Detect which cell encompasses the target text, then output its [X, Y] center coordinate. 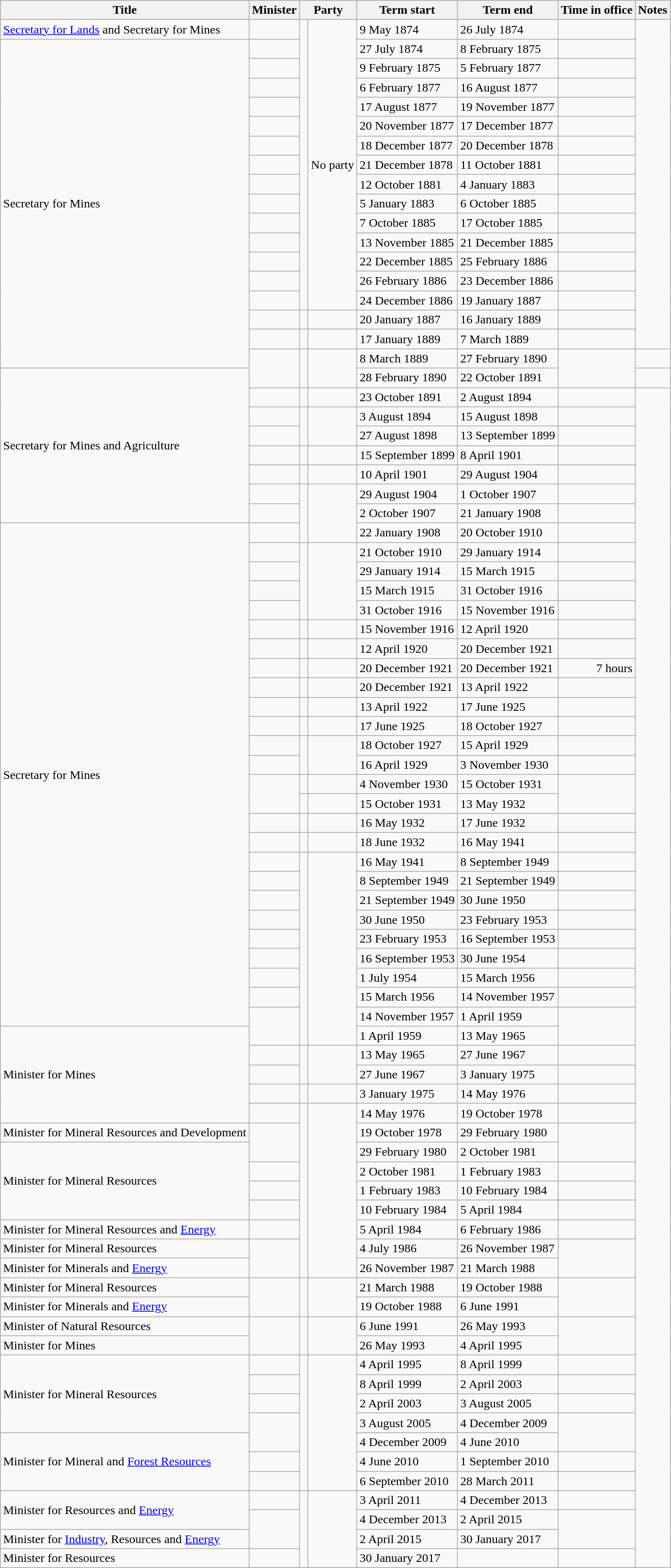
16 April 1929 [407, 765]
1 September 2010 [508, 1461]
26 July 1874 [508, 29]
13 November 1885 [407, 243]
16 August 1877 [508, 87]
1 October 1907 [508, 494]
Minister for Resources and Energy [125, 1510]
19 January 1887 [508, 300]
22 October 1891 [508, 378]
11 October 1881 [508, 165]
Minister for Mineral Resources and Development [125, 1132]
15 August 1898 [508, 416]
7 March 1889 [508, 339]
16 May 1932 [407, 823]
24 December 1886 [407, 300]
27 August 1898 [407, 436]
17 December 1877 [508, 126]
Term start [407, 10]
5 February 1877 [508, 68]
21 December 1878 [407, 165]
8 April 1901 [508, 455]
Minister [275, 10]
28 March 2011 [508, 1481]
23 December 1886 [508, 281]
28 February 1890 [407, 378]
7 hours [597, 668]
27 July 1874 [407, 49]
Secretary for Lands and Secretary for Mines [125, 29]
3 April 2011 [407, 1500]
6 February 1986 [508, 1229]
27 February 1890 [508, 358]
19 November 1877 [508, 107]
2 October 1907 [407, 513]
25 February 1886 [508, 262]
20 November 1877 [407, 126]
16 January 1889 [508, 320]
22 January 1908 [407, 532]
Title [125, 10]
12 October 1881 [407, 184]
26 February 1886 [407, 281]
21 December 1885 [508, 243]
4 November 1930 [407, 784]
7 October 1885 [407, 223]
Minister for Resources [125, 1558]
17 August 1877 [407, 107]
23 October 1891 [407, 397]
6 October 1885 [508, 203]
20 December 1878 [508, 145]
17 June 1932 [508, 823]
3 November 1930 [508, 765]
No party [333, 165]
Term end [508, 10]
18 December 1877 [407, 145]
8 February 1875 [508, 49]
9 May 1874 [407, 29]
18 June 1932 [407, 842]
Notes [653, 10]
17 January 1889 [407, 339]
3 August 1894 [407, 416]
10 April 1901 [407, 474]
6 September 2010 [407, 1481]
21 October 1910 [407, 552]
Party [329, 10]
20 October 1910 [508, 532]
Secretary for Mines and Agriculture [125, 445]
5 January 1883 [407, 203]
1 July 1954 [407, 978]
20 January 1887 [407, 320]
15 September 1899 [407, 455]
21 January 1908 [508, 513]
Minister for Industry, Resources and Energy [125, 1539]
6 February 1877 [407, 87]
Time in office [597, 10]
2 August 1894 [508, 397]
8 March 1889 [407, 358]
Minister of Natural Resources [125, 1326]
17 October 1885 [508, 223]
Minister for Mineral and Forest Resources [125, 1461]
4 January 1883 [508, 184]
13 September 1899 [508, 436]
30 June 1954 [508, 958]
4 July 1986 [407, 1249]
22 December 1885 [407, 262]
15 April 1929 [508, 745]
Minister for Mineral Resources and Energy [125, 1229]
9 February 1875 [407, 68]
13 May 1932 [508, 803]
